Capture the cell that displays the provided text and extract its [x, y] central coordinate. 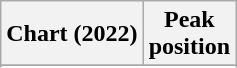
Chart (2022) [72, 34]
Peak position [189, 34]
